Provide the [X, Y] coordinate of the cell's center where the given text is located.  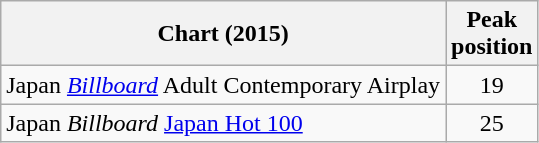
Chart (2015) [224, 34]
Japan Billboard Japan Hot 100 [224, 123]
Japan Billboard Adult Contemporary Airplay [224, 85]
19 [492, 85]
Peakposition [492, 34]
25 [492, 123]
